Detect which cell encompasses the target text, then output its (x, y) center coordinate. 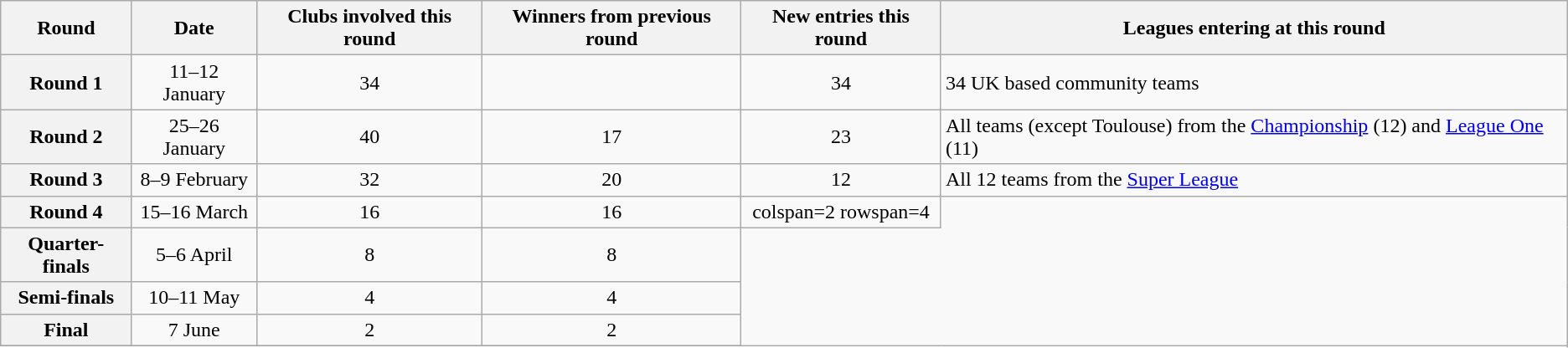
Clubs involved this round (370, 28)
23 (841, 137)
colspan=2 rowspan=4 (841, 212)
25–26 January (194, 137)
Semi-finals (66, 298)
15–16 March (194, 212)
All 12 teams from the Super League (1254, 180)
12 (841, 180)
Final (66, 330)
10–11 May (194, 298)
7 June (194, 330)
Leagues entering at this round (1254, 28)
All teams (except Toulouse) from the Championship (12) and League One (11) (1254, 137)
Round (66, 28)
Round 4 (66, 212)
5–6 April (194, 254)
Quarter-finals (66, 254)
Round 3 (66, 180)
32 (370, 180)
20 (611, 180)
Round 1 (66, 82)
Date (194, 28)
17 (611, 137)
Round 2 (66, 137)
Winners from previous round (611, 28)
8–9 February (194, 180)
New entries this round (841, 28)
34 UK based community teams (1254, 82)
40 (370, 137)
11–12 January (194, 82)
